Determine the (X, Y) coordinate at the center of the cell enclosing the given text.  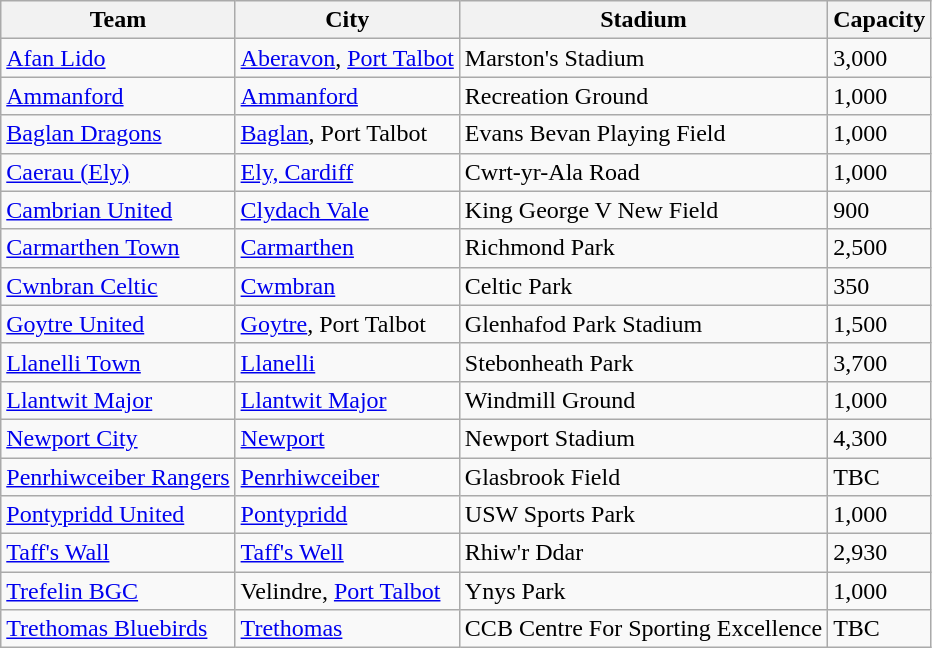
Trethomas (347, 629)
Team (118, 20)
Newport Stadium (643, 438)
Glenhafod Park Stadium (643, 324)
Penrhiwceiber (347, 477)
Windmill Ground (643, 400)
Newport City (118, 438)
Cwrt-yr-Ala Road (643, 172)
Evans Bevan Playing Field (643, 134)
USW Sports Park (643, 515)
350 (880, 286)
Ely, Cardiff (347, 172)
Cambrian United (118, 210)
Trefelin BGC (118, 591)
City (347, 20)
Stadium (643, 20)
Recreation Ground (643, 96)
Ynys Park (643, 591)
Baglan Dragons (118, 134)
Cwnbran Celtic (118, 286)
Carmarthen (347, 248)
Pontypridd (347, 515)
Marston's Stadium (643, 58)
Taff's Well (347, 553)
Llanelli Town (118, 362)
Goytre, Port Talbot (347, 324)
Caerau (Ely) (118, 172)
Celtic Park (643, 286)
Baglan, Port Talbot (347, 134)
Carmarthen Town (118, 248)
4,300 (880, 438)
2,500 (880, 248)
Richmond Park (643, 248)
Goytre United (118, 324)
CCB Centre For Sporting Excellence (643, 629)
Cwmbran (347, 286)
Trethomas Bluebirds (118, 629)
Clydach Vale (347, 210)
Penrhiwceiber Rangers (118, 477)
Stebonheath Park (643, 362)
Capacity (880, 20)
Afan Lido (118, 58)
3,700 (880, 362)
Taff's Wall (118, 553)
Rhiw'r Ddar (643, 553)
3,000 (880, 58)
Velindre, Port Talbot (347, 591)
Newport (347, 438)
Pontypridd United (118, 515)
King George V New Field (643, 210)
Aberavon, Port Talbot (347, 58)
1,500 (880, 324)
900 (880, 210)
Glasbrook Field (643, 477)
Llanelli (347, 362)
2,930 (880, 553)
